For the text-containing cell, return its midpoint in [x, y] coordinate format. 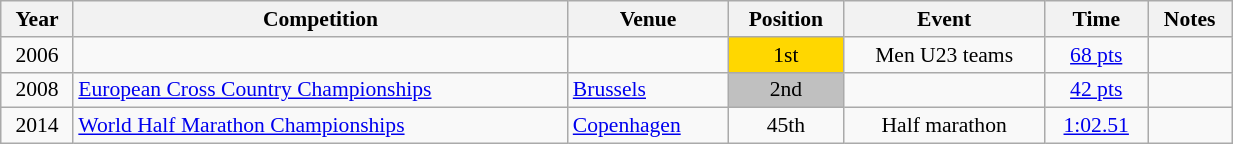
Men U23 teams [944, 55]
2nd [786, 90]
European Cross Country Championships [320, 90]
Competition [320, 19]
68 pts [1096, 55]
45th [786, 126]
Brussels [648, 90]
Venue [648, 19]
Event [944, 19]
2006 [38, 55]
World Half Marathon Championships [320, 126]
Position [786, 19]
1:02.51 [1096, 126]
Notes [1190, 19]
2014 [38, 126]
2008 [38, 90]
Copenhagen [648, 126]
Year [38, 19]
1st [786, 55]
42 pts [1096, 90]
Half marathon [944, 126]
Time [1096, 19]
